For the text-containing cell, return its midpoint in (X, Y) coordinate format. 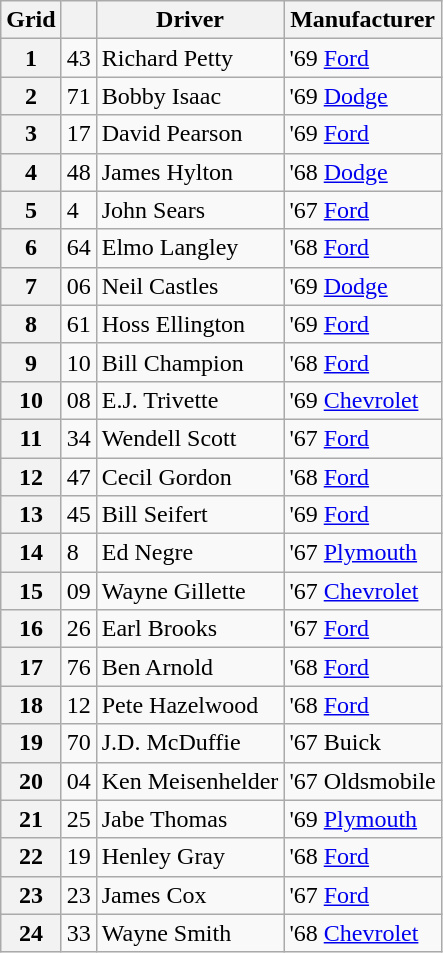
Jabe Thomas (190, 819)
34 (78, 438)
'69 Plymouth (362, 819)
'68 Chevrolet (362, 933)
E.J. Trivette (190, 400)
5 (31, 210)
'67 Oldsmobile (362, 781)
'69 Chevrolet (362, 400)
Ed Negre (190, 553)
Driver (190, 20)
16 (31, 629)
Ben Arnold (190, 667)
Pete Hazelwood (190, 705)
47 (78, 477)
Hoss Ellington (190, 324)
33 (78, 933)
Wendell Scott (190, 438)
Henley Gray (190, 857)
David Pearson (190, 134)
Earl Brooks (190, 629)
J.D. McDuffie (190, 743)
70 (78, 743)
Richard Petty (190, 58)
11 (31, 438)
'67 Chevrolet (362, 591)
43 (78, 58)
Bill Champion (190, 362)
6 (31, 248)
Cecil Gordon (190, 477)
09 (78, 591)
26 (78, 629)
Wayne Gillette (190, 591)
04 (78, 781)
Elmo Langley (190, 248)
Neil Castles (190, 286)
76 (78, 667)
64 (78, 248)
'68 Dodge (362, 172)
25 (78, 819)
Bobby Isaac (190, 96)
08 (78, 400)
06 (78, 286)
20 (31, 781)
Manufacturer (362, 20)
Ken Meisenhelder (190, 781)
13 (31, 515)
Grid (31, 20)
1 (31, 58)
'67 Buick (362, 743)
9 (31, 362)
14 (31, 553)
45 (78, 515)
3 (31, 134)
James Cox (190, 895)
Bill Seifert (190, 515)
James Hylton (190, 172)
21 (31, 819)
'67 Plymouth (362, 553)
71 (78, 96)
Wayne Smith (190, 933)
61 (78, 324)
18 (31, 705)
48 (78, 172)
2 (31, 96)
7 (31, 286)
24 (31, 933)
22 (31, 857)
John Sears (190, 210)
15 (31, 591)
